Provide the [x, y] coordinate of the cell's center where the given text is located.  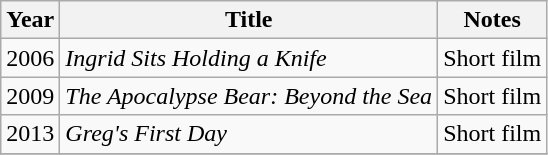
2013 [30, 134]
Title [249, 20]
Year [30, 20]
2006 [30, 58]
2009 [30, 96]
Greg's First Day [249, 134]
The Apocalypse Bear: Beyond the Sea [249, 96]
Ingrid Sits Holding a Knife [249, 58]
Notes [492, 20]
